Determine the [x, y] coordinate at the center of the cell enclosing the given text.  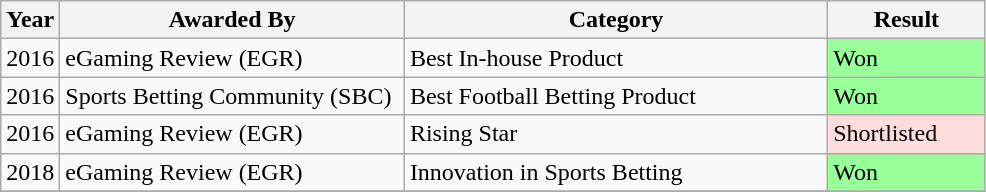
Sports Betting Community (SBC) [232, 96]
Result [907, 20]
Best Football Betting Product [616, 96]
Year [30, 20]
Best In-house Product [616, 58]
Rising Star [616, 134]
Innovation in Sports Betting [616, 172]
Category [616, 20]
Awarded By [232, 20]
Shortlisted [907, 134]
2018 [30, 172]
